Return the [x, y] coordinate for the center point of the cell that contains the specified text.  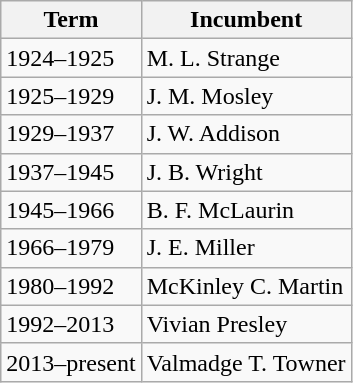
J. B. Wright [246, 172]
M. L. Strange [246, 58]
1992–2013 [71, 324]
J. E. Miller [246, 248]
2013–present [71, 362]
J. M. Mosley [246, 96]
Vivian Presley [246, 324]
1929–1937 [71, 134]
Term [71, 20]
Incumbent [246, 20]
Valmadge T. Towner [246, 362]
1980–1992 [71, 286]
1966–1979 [71, 248]
1937–1945 [71, 172]
B. F. McLaurin [246, 210]
1925–1929 [71, 96]
McKinley C. Martin [246, 286]
1945–1966 [71, 210]
1924–1925 [71, 58]
J. W. Addison [246, 134]
